Locate the cell with the specified text and output its [X, Y] center coordinate. 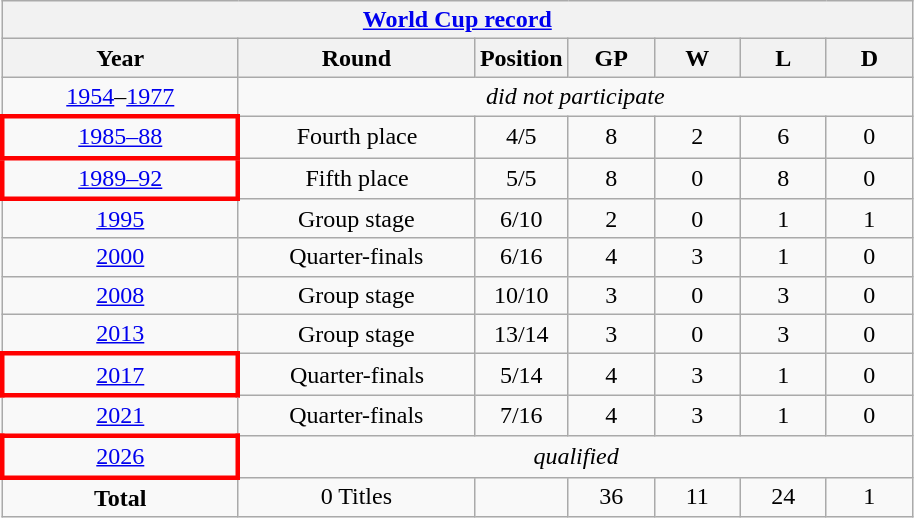
W [697, 58]
did not participate [575, 97]
6/16 [521, 257]
Round [356, 58]
6/10 [521, 219]
D [869, 58]
4/5 [521, 136]
11 [697, 497]
Fourth place [356, 136]
2008 [120, 295]
24 [783, 497]
13/14 [521, 334]
1989–92 [120, 178]
Year [120, 58]
0 Titles [356, 497]
7/16 [521, 416]
36 [611, 497]
2026 [120, 456]
L [783, 58]
qualified [575, 456]
1954–1977 [120, 97]
1985–88 [120, 136]
6 [783, 136]
2021 [120, 416]
Fifth place [356, 178]
2017 [120, 374]
Total [120, 497]
10/10 [521, 295]
5/5 [521, 178]
2013 [120, 334]
GP [611, 58]
1995 [120, 219]
5/14 [521, 374]
Position [521, 58]
2000 [120, 257]
World Cup record [457, 20]
